Identify which cell holds the provided text, then report its [X, Y] central coordinate. 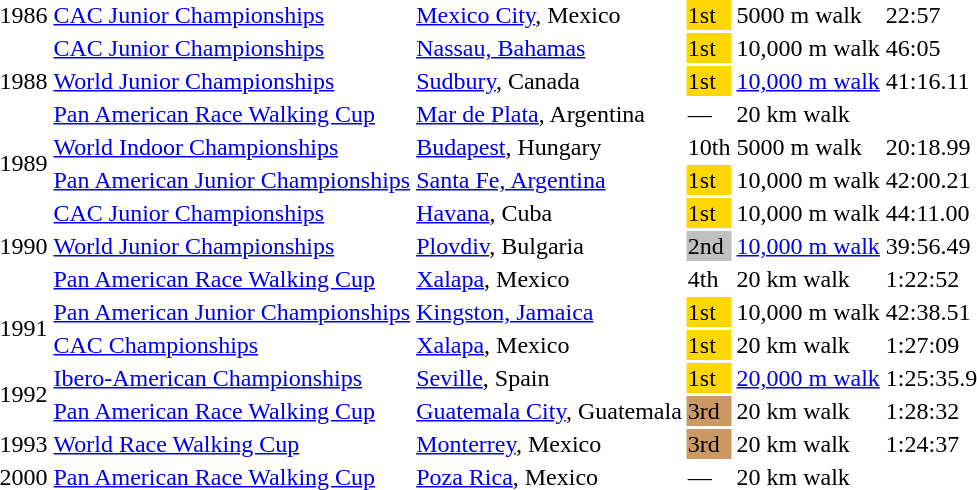
10th [709, 147]
Mexico City, Mexico [550, 15]
2nd [709, 246]
CAC Championships [232, 345]
World Race Walking Cup [232, 444]
Plovdiv, Bulgaria [550, 246]
— [709, 114]
Budapest, Hungary [550, 147]
Monterrey, Mexico [550, 444]
Havana, Cuba [550, 213]
20,000 m walk [808, 378]
World Indoor Championships [232, 147]
Mar de Plata, Argentina [550, 114]
4th [709, 279]
Ibero-American Championships [232, 378]
Santa Fe, Argentina [550, 180]
Guatemala City, Guatemala [550, 411]
Sudbury, Canada [550, 81]
Kingston, Jamaica [550, 312]
Nassau, Bahamas [550, 48]
Seville, Spain [550, 378]
